Return the (x, y) coordinate for the center point of the cell that contains the specified text.  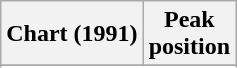
Peakposition (189, 34)
Chart (1991) (72, 34)
